Pinpoint the cell where the given text exists, returning its (X, Y) midpoint coordinate. 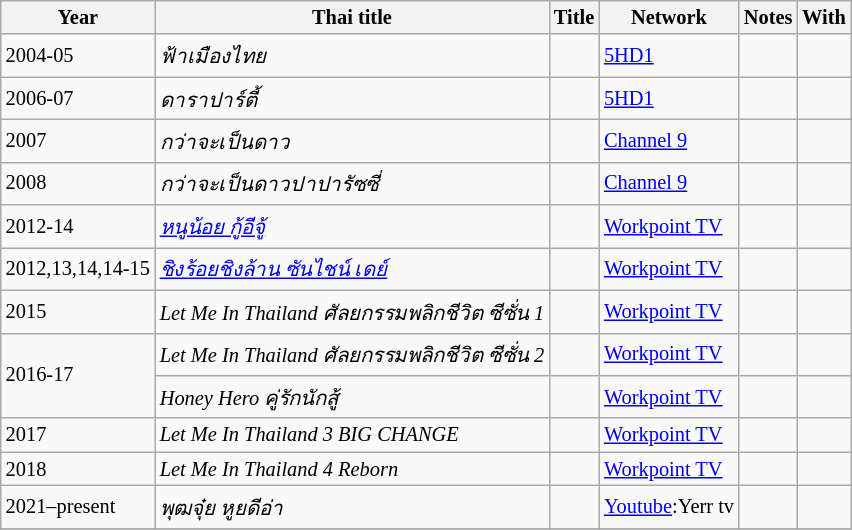
2012-14 (78, 226)
Notes (768, 17)
With (824, 17)
2008 (78, 184)
2016-17 (78, 376)
Let Me In Thailand 3 BIG CHANGE (352, 435)
2006-07 (78, 98)
Honey Hero คู่รักนักสู้ (352, 396)
Youtube:Yerr tv (669, 506)
2007 (78, 140)
กว่าจะเป็นดาว (352, 140)
ชิงร้อยชิงล้าน ซันไชน์ เดย์ (352, 268)
2017 (78, 435)
Year (78, 17)
หนูน้อย กู้อีจู้ (352, 226)
2004-05 (78, 56)
Let Me In Thailand ศัลยกรรมพลิกชีวิต ซีซั่น 2 (352, 354)
2015 (78, 312)
2018 (78, 469)
กว่าจะเป็นดาวปาปารัซซี่ (352, 184)
2012,13,14,14-15 (78, 268)
ดาราปาร์ตี้ (352, 98)
ฟ้าเมืองไทย (352, 56)
Let Me In Thailand ศัลยกรรมพลิกชีวิต ซีซั่น 1 (352, 312)
Thai title (352, 17)
Title (574, 17)
Let Me In Thailand 4 Reborn (352, 469)
พุฒจุ๋ย หูยดีอ่า (352, 506)
Network (669, 17)
2021–present (78, 506)
